Capture the cell that displays the provided text and extract its (X, Y) central coordinate. 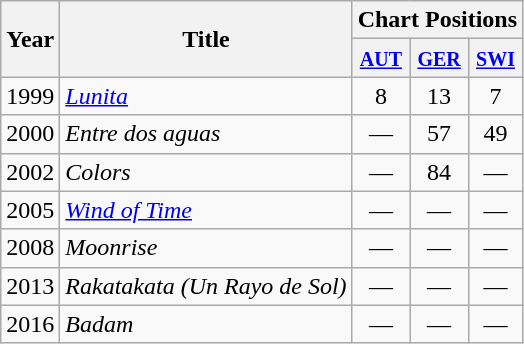
Colors (206, 172)
57 (440, 134)
2002 (30, 172)
2008 (30, 248)
Moonrise (206, 248)
2000 (30, 134)
49 (496, 134)
84 (440, 172)
Chart Positions (437, 20)
1999 (30, 96)
AUT (381, 58)
Wind of Time (206, 210)
7 (496, 96)
Entre dos aguas (206, 134)
2016 (30, 324)
Year (30, 39)
2005 (30, 210)
SWI (496, 58)
2013 (30, 286)
Rakatakata (Un Rayo de Sol) (206, 286)
13 (440, 96)
Lunita (206, 96)
8 (381, 96)
Badam (206, 324)
GER (440, 58)
Title (206, 39)
